Return [x, y] of the center of cell containing provided text 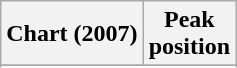
Peak position [189, 34]
Chart (2007) [72, 34]
